Extract the (X, Y) coordinate from the center of the cell holding the provided text.  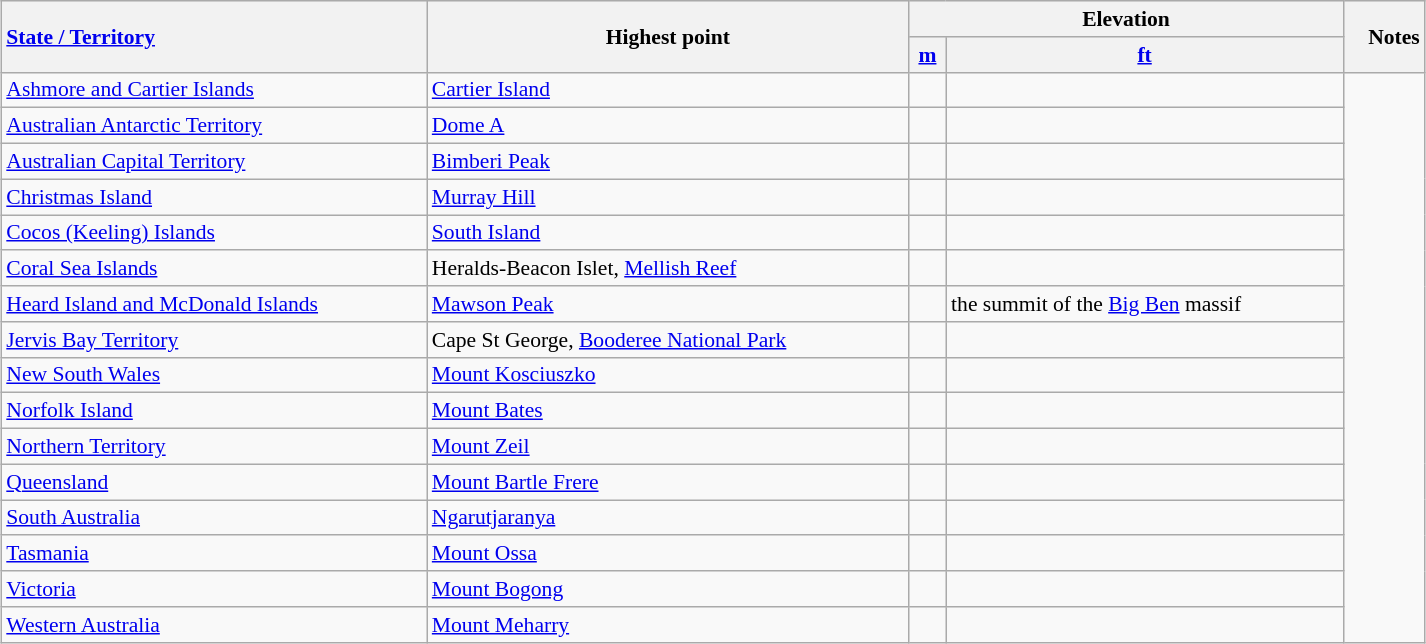
Dome A (668, 126)
Queensland (214, 482)
Heard Island and McDonald Islands (214, 304)
Cocos (Keeling) Islands (214, 232)
Mount Bartle Frere (668, 482)
Northern Territory (214, 446)
Mawson Peak (668, 304)
Mount Kosciuszko (668, 375)
Ashmore and Cartier Islands (214, 90)
South Australia (214, 518)
ft (1144, 54)
Highest point (668, 36)
Christmas Island (214, 197)
Murray Hill (668, 197)
State / Territory (214, 36)
Norfolk Island (214, 411)
Cape St George, Booderee National Park (668, 339)
Coral Sea Islands (214, 268)
Bimberi Peak (668, 161)
Mount Bogong (668, 589)
Mount Ossa (668, 553)
Tasmania (214, 553)
Victoria (214, 589)
m (928, 54)
Jervis Bay Territory (214, 339)
South Island (668, 232)
Cartier Island (668, 90)
Australian Capital Territory (214, 161)
Mount Meharry (668, 624)
New South Wales (214, 375)
Elevation (1126, 19)
Australian Antarctic Territory (214, 126)
Mount Zeil (668, 446)
Mount Bates (668, 411)
Heralds-Beacon Islet, Mellish Reef (668, 268)
Western Australia (214, 624)
the summit of the Big Ben massif (1144, 304)
Ngarutjaranya (668, 518)
Notes (1384, 36)
